Locate the cell with the specified text and output its (x, y) center coordinate. 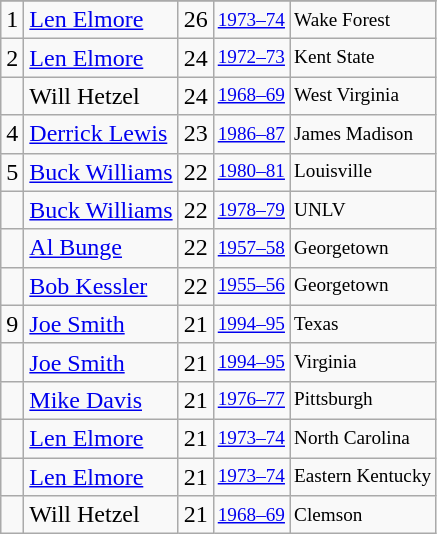
Clemson (363, 515)
UNLV (363, 210)
1972–73 (251, 58)
1955–56 (251, 286)
1980–81 (251, 172)
23 (196, 134)
James Madison (363, 134)
1976–77 (251, 400)
Mike Davis (101, 400)
9 (12, 324)
Texas (363, 324)
Pittsburgh (363, 400)
1978–79 (251, 210)
Bob Kessler (101, 286)
Al Bunge (101, 248)
Kent State (363, 58)
North Carolina (363, 438)
26 (196, 20)
Eastern Kentucky (363, 477)
Derrick Lewis (101, 134)
5 (12, 172)
1986–87 (251, 134)
Louisville (363, 172)
Virginia (363, 362)
2 (12, 58)
1 (12, 20)
1957–58 (251, 248)
4 (12, 134)
West Virginia (363, 96)
Wake Forest (363, 20)
